Find where the given text appears and provide that cell's center as [x, y] coordinate. 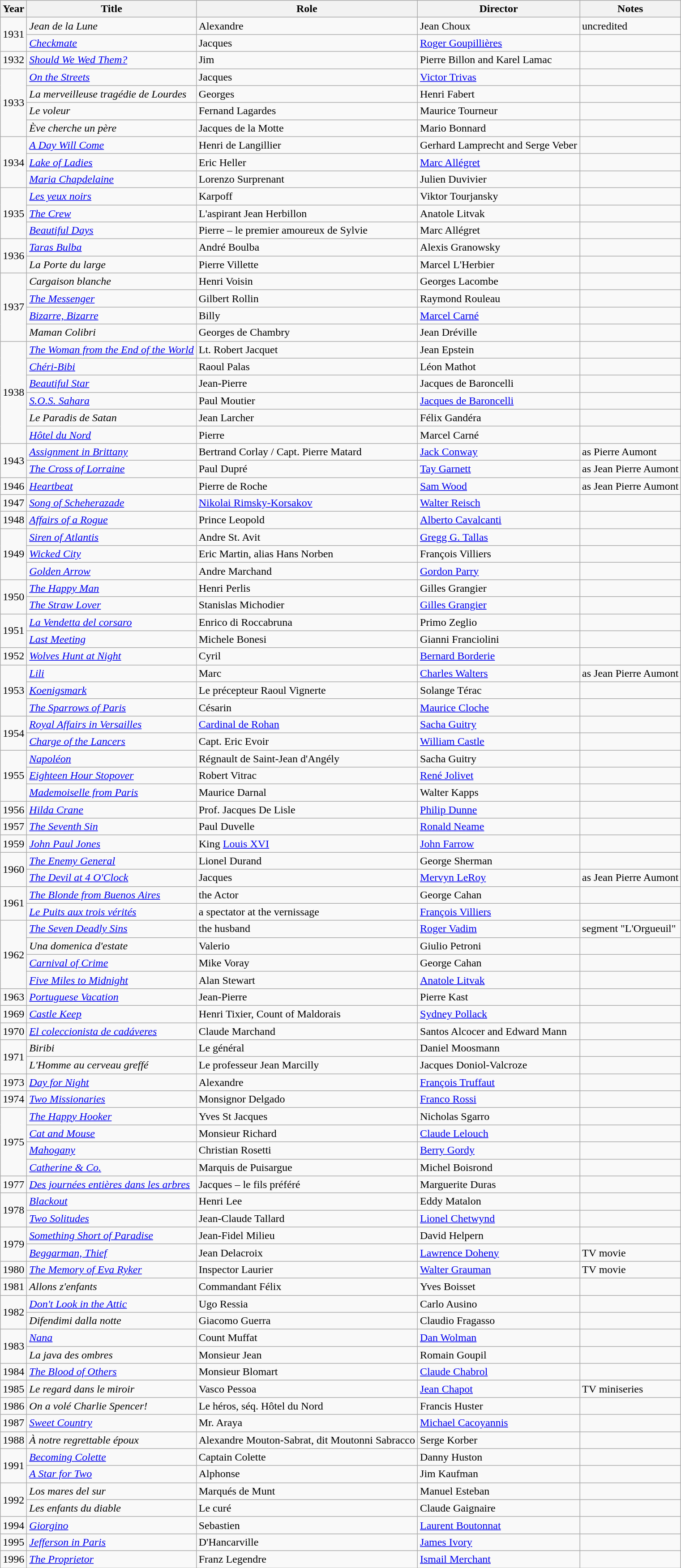
Lionel Durand [307, 861]
Monsieur Blomart [307, 1372]
Sydney Pollack [499, 1014]
Claude Chabrol [499, 1372]
Le professeur Jean Marcilly [307, 1065]
Gordon Parry [499, 571]
André Boulba [307, 248]
Walter Grauman [499, 1269]
Castle Keep [111, 1014]
The Seventh Sin [111, 827]
Félix Gandéra [499, 418]
Roger Vadim [499, 929]
Day for Night [111, 1082]
The Devil at 4 O'Clock [111, 878]
Lionel Chetwynd [499, 1218]
Year [13, 9]
Le général [307, 1048]
Cargaison blanche [111, 282]
The Messenger [111, 299]
Hôtel du Nord [111, 435]
Henri Voisin [307, 282]
Charles Walters [499, 673]
Wolves Hunt at Night [111, 656]
the husband [307, 929]
Charge of the Lancers [111, 741]
1982 [13, 1312]
Claude Lelouch [499, 1133]
Capt. Eric Evoir [307, 741]
Le regard dans le miroir [111, 1389]
1979 [13, 1244]
1963 [13, 997]
1948 [13, 520]
Berry Gordy [499, 1150]
Mervyn LeRoy [499, 878]
L'aspirant Jean Herbillon [307, 214]
Jean Dréville [499, 333]
Le curé [307, 1508]
Eric Martin, alias Hans Norben [307, 554]
Jack Conway [499, 452]
Eric Heller [307, 162]
1938 [13, 392]
1951 [13, 631]
Les yeux noirs [111, 196]
Bernard Borderie [499, 656]
Captain Colette [307, 1457]
Jean-Fidel Milieu [307, 1235]
1987 [13, 1423]
Giulio Petroni [499, 946]
Stanislas Michodier [307, 605]
Alexis Granowsky [499, 248]
Bizarre, Bizarre [111, 316]
Prof. Jacques De Lisle [307, 810]
Jacques – le fils préféré [307, 1184]
The Crew [111, 214]
Prince Leopold [307, 520]
La java des ombres [111, 1355]
1983 [13, 1346]
La Porte du large [111, 265]
Una domenica d'estate [111, 946]
Jim [307, 60]
Blackout [111, 1201]
1969 [13, 1014]
Walter Reisch [499, 503]
The Happy Man [111, 588]
1980 [13, 1269]
a spectator at the vernissage [307, 912]
Ugo Ressia [307, 1304]
1988 [13, 1440]
Pierre Kast [499, 997]
1956 [13, 810]
1955 [13, 776]
Les enfants du diable [111, 1508]
Notes [630, 9]
Henri Fabert [499, 94]
1936 [13, 256]
Eddy Matalon [499, 1201]
1986 [13, 1406]
Henri de Langillier [307, 145]
Pierre Villette [307, 265]
Jacques Doniol-Valcroze [499, 1065]
Ismail Merchant [499, 1559]
Two Solitudes [111, 1218]
Pierre [307, 435]
Mahogany [111, 1150]
1943 [13, 460]
Royal Affairs in Versailles [111, 724]
Georges Lacombe [499, 282]
Michael Cacoyannis [499, 1423]
1971 [13, 1057]
1961 [13, 903]
La Vendetta del corsaro [111, 622]
Carlo Ausino [499, 1304]
Beautiful Star [111, 384]
Count Muffat [307, 1338]
Georges [307, 94]
Pierre de Roche [307, 486]
David Helpern [499, 1235]
1931 [13, 34]
Sweet Country [111, 1423]
Henri Lee [307, 1201]
Director [499, 9]
Marcel L'Herbier [499, 265]
Cat and Mouse [111, 1133]
Allons z'enfants [111, 1286]
Victor Trivas [499, 77]
Fernand Lagardes [307, 111]
Romain Goupil [499, 1355]
Maman Colibri [111, 333]
Los mares del sur [111, 1491]
Marquis de Puisargue [307, 1167]
Jean Choux [499, 26]
Maurice Tourneur [499, 111]
Paul Duvelle [307, 827]
Gregg G. Tallas [499, 537]
Le Puits aux trois vérités [111, 912]
Jim Kaufman [499, 1474]
Giorgino [111, 1525]
Maria Chapdelaine [111, 179]
Franco Rossi [499, 1099]
La merveilleuse tragédie de Lourdes [111, 94]
Bertrand Corlay / Capt. Pierre Matard [307, 452]
Andre Marchand [307, 571]
Checkmate [111, 43]
Franz Legendre [307, 1559]
Paul Dupré [307, 469]
Valerio [307, 946]
Michel Boisrond [499, 1167]
Lt. Robert Jacquet [307, 350]
1996 [13, 1559]
Gerhard Lamprecht and Serge Veber [499, 145]
Siren of Atlantis [111, 537]
S.O.S. Sahara [111, 401]
Santos Alcocer and Edward Mann [499, 1031]
The Seven Deadly Sins [111, 929]
Biribi [111, 1048]
Des journées entières dans les arbres [111, 1184]
1950 [13, 597]
Danny Huston [499, 1457]
1954 [13, 733]
1991 [13, 1465]
Jean Chapot [499, 1389]
Primo Zeglio [499, 622]
Jefferson in Paris [111, 1542]
John Farrow [499, 844]
Christian Rosetti [307, 1150]
Henri Perlis [307, 588]
Should We Wed Them? [111, 60]
Maurice Cloche [499, 707]
The Happy Hooker [111, 1116]
The Straw Lover [111, 605]
Claude Gaignaire [499, 1508]
Assignment in Brittany [111, 452]
1946 [13, 486]
Gilbert Rollin [307, 299]
Hilda Crane [111, 810]
Jean Epstein [499, 350]
Serge Korber [499, 1440]
The Memory of Eva Ryker [111, 1269]
1962 [13, 954]
Eighteen Hour Stopover [111, 776]
Walter Kapps [499, 793]
Catherine & Co. [111, 1167]
1992 [13, 1500]
Role [307, 9]
Karpoff [307, 196]
Jean-Claude Tallard [307, 1218]
Enrico di Roccabruna [307, 622]
Five Miles to Midnight [111, 980]
Jacques de la Motte [307, 128]
1952 [13, 656]
Title [111, 9]
Yves Boisset [499, 1286]
King Louis XVI [307, 844]
À notre regrettable époux [111, 1440]
Jean Larcher [307, 418]
The Cross of Lorraine [111, 469]
1994 [13, 1525]
Robert Vitrac [307, 776]
Cyril [307, 656]
Henri Tixier, Count of Maldorais [307, 1014]
Mario Bonnard [499, 128]
Napoléon [111, 759]
D'Hancarville [307, 1542]
TV miniseries [630, 1389]
Nana [111, 1338]
1970 [13, 1031]
Andre St. Avit [307, 537]
Mademoiselle from Paris [111, 793]
1935 [13, 213]
Song of Scheherazade [111, 503]
Mike Voray [307, 963]
The Blood of Others [111, 1372]
El coleccionista de cadáveres [111, 1031]
Marguerite Duras [499, 1184]
François Truffaut [499, 1082]
Pierre Billon and Karel Lamac [499, 60]
Something Short of Paradise [111, 1235]
1985 [13, 1389]
Carnival of Crime [111, 963]
Monsieur Richard [307, 1133]
Georges de Chambry [307, 333]
Laurent Boutonnat [499, 1525]
Sam Wood [499, 486]
1953 [13, 690]
1934 [13, 162]
Lawrence Doheny [499, 1252]
René Jolivet [499, 776]
Monsignor Delgado [307, 1099]
A Day Will Come [111, 145]
Golden Arrow [111, 571]
Koenigsmark [111, 690]
uncredited [630, 26]
Dan Wolman [499, 1338]
Nikolai Rimsky-Korsakov [307, 503]
1975 [13, 1142]
Francis Huster [499, 1406]
Philip Dunne [499, 810]
Don't Look in the Attic [111, 1304]
1978 [13, 1210]
Vasco Pessoa [307, 1389]
Raymond Rouleau [499, 299]
Lake of Ladies [111, 162]
Alexandre Mouton-Sabrat, dit Moutonni Sabracco [307, 1440]
Jean Delacroix [307, 1252]
The Woman from the End of the World [111, 350]
William Castle [499, 741]
Claude Marchand [307, 1031]
Marc [307, 673]
Pierre – le premier amoureux de Sylvie [307, 231]
Tay Garnett [499, 469]
Monsieur Jean [307, 1355]
Two Missionaries [111, 1099]
Michele Bonesi [307, 639]
The Enemy General [111, 861]
Roger Goupillières [499, 43]
Mr. Araya [307, 1423]
the Actor [307, 895]
1981 [13, 1286]
Viktor Tourjansky [499, 196]
Taras Bulba [111, 248]
Giacomo Guerra [307, 1321]
1974 [13, 1099]
Marqués de Munt [307, 1491]
Le Paradis de Satan [111, 418]
Le voleur [111, 111]
Maurice Darnal [307, 793]
1947 [13, 503]
Yves St Jacques [307, 1116]
Jean de la Lune [111, 26]
Alphonse [307, 1474]
George Sherman [499, 861]
Lorenzo Surprenant [307, 179]
1957 [13, 827]
1959 [13, 844]
1960 [13, 869]
Billy [307, 316]
1937 [13, 307]
Julien Duvivier [499, 179]
Régnault de Saint-Jean d'Angély [307, 759]
On a volé Charlie Spencer! [111, 1406]
Cardinal de Rohan [307, 724]
Claudio Fragasso [499, 1321]
Gianni Franciolini [499, 639]
L'Homme au cerveau greffé [111, 1065]
Léon Mathot [499, 367]
Inspector Laurier [307, 1269]
John Paul Jones [111, 844]
1995 [13, 1542]
Nicholas Sgarro [499, 1116]
Lili [111, 673]
Sebastien [307, 1525]
Last Meeting [111, 639]
Le héros, séq. Hôtel du Nord [307, 1406]
Beggarman, Thief [111, 1252]
Portuguese Vacation [111, 997]
as Pierre Aumont [630, 452]
Affairs of a Rogue [111, 520]
Paul Moutier [307, 401]
Daniel Moosmann [499, 1048]
The Proprietor [111, 1559]
Alan Stewart [307, 980]
1973 [13, 1082]
Le précepteur Raoul Vignerte [307, 690]
Beautiful Days [111, 231]
1984 [13, 1372]
Becoming Colette [111, 1457]
On the Streets [111, 77]
The Blonde from Buenos Aires [111, 895]
Raoul Palas [307, 367]
Alberto Cavalcanti [499, 520]
Solange Térac [499, 690]
Difendimi dalla notte [111, 1321]
Manuel Esteban [499, 1491]
Commandant Félix [307, 1286]
Wicked City [111, 554]
1933 [13, 103]
Ronald Neame [499, 827]
Ève cherche un père [111, 128]
A Star for Two [111, 1474]
Chéri-Bibi [111, 367]
1949 [13, 554]
segment "L'Orgueuil" [630, 929]
1977 [13, 1184]
1932 [13, 60]
Césarin [307, 707]
Heartbeat [111, 486]
James Ivory [499, 1542]
The Sparrows of Paris [111, 707]
